Determine the (X, Y) coordinate at the center of the cell enclosing the given text.  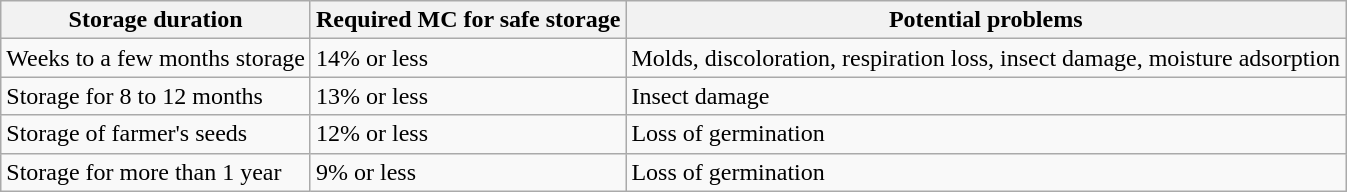
Storage for more than 1 year (156, 172)
Storage for 8 to 12 months (156, 96)
Storage of farmer's seeds (156, 134)
Insect damage (986, 96)
13% or less (468, 96)
Weeks to a few months storage (156, 58)
9% or less (468, 172)
Molds, discoloration, respiration loss, insect damage, moisture adsorption (986, 58)
Storage duration (156, 20)
12% or less (468, 134)
Potential problems (986, 20)
Required MC for safe storage (468, 20)
14% or less (468, 58)
